Output the [x, y] coordinate of the center of the cell containing the given text.  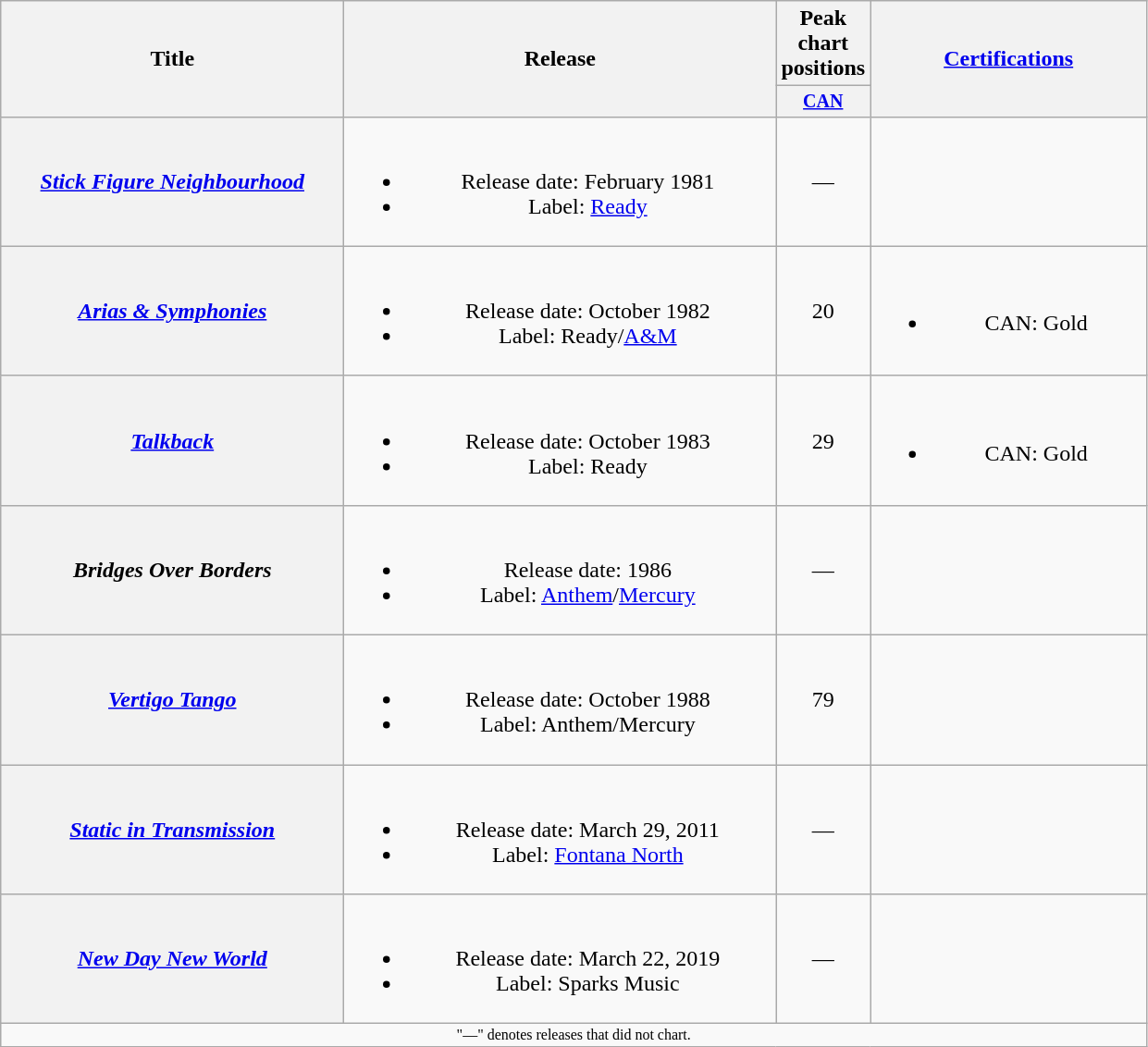
New Day New World [172, 959]
Certifications [1008, 59]
Bridges Over Borders [172, 570]
Title [172, 59]
Release date: March 29, 2011Label: Fontana North [561, 830]
Release date: 1986Label: Anthem/Mercury [561, 570]
Release date: October 1982Label: Ready/A&M [561, 311]
20 [823, 311]
Peak chartpositions [823, 43]
Release date: October 1988Label: Anthem/Mercury [561, 700]
Release date: October 1983Label: Ready [561, 440]
Release [561, 59]
Stick Figure Neighbourhood [172, 181]
"—" denotes releases that did not chart. [574, 1035]
Static in Transmission [172, 830]
Talkback [172, 440]
Release date: March 22, 2019Label: Sparks Music [561, 959]
Vertigo Tango [172, 700]
Release date: February 1981Label: Ready [561, 181]
CAN [823, 102]
79 [823, 700]
Arias & Symphonies [172, 311]
29 [823, 440]
